Detect which cell encompasses the target text, then output its (X, Y) center coordinate. 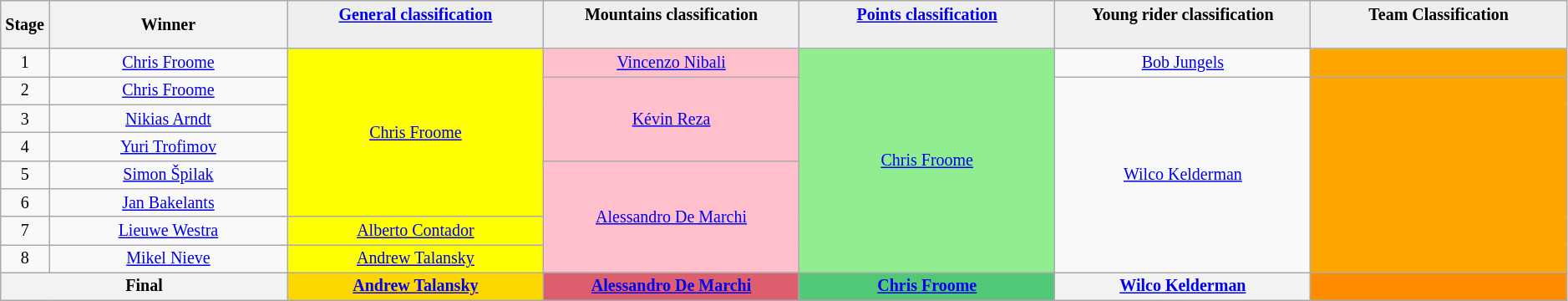
Bob Jungels (1183, 64)
Kévin Reza (671, 119)
3 (25, 119)
2 (25, 90)
Jan Bakelants (169, 202)
Stage (25, 25)
Vincenzo Nibali (671, 64)
8 (25, 259)
5 (25, 174)
Alberto Contador (415, 231)
1 (25, 64)
General classification (415, 25)
Nikias Arndt (169, 119)
4 (25, 147)
Young rider classification (1183, 25)
Points classification (927, 25)
Mikel Nieve (169, 259)
Lieuwe Westra (169, 231)
6 (25, 202)
7 (25, 231)
Simon Špilak (169, 174)
Final (145, 286)
Team Classification (1439, 25)
Mountains classification (671, 25)
Winner (169, 25)
Yuri Trofimov (169, 147)
